Pinpoint the cell where the given text exists, returning its [X, Y] midpoint coordinate. 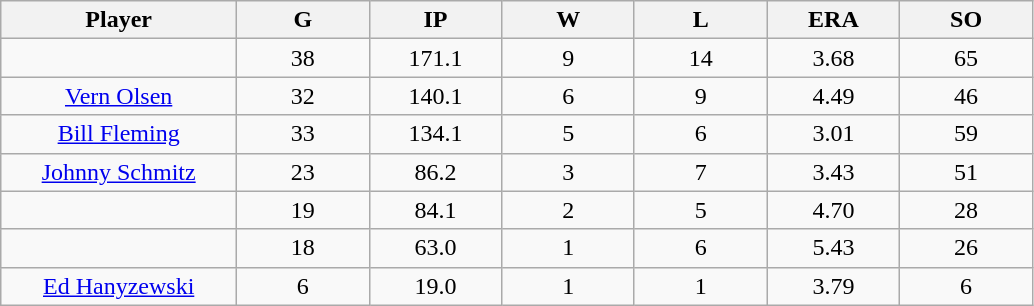
51 [966, 172]
Player [119, 20]
19 [304, 210]
18 [304, 248]
W [568, 20]
140.1 [436, 96]
Johnny Schmitz [119, 172]
134.1 [436, 134]
3.79 [834, 286]
32 [304, 96]
84.1 [436, 210]
IP [436, 20]
3.01 [834, 134]
19.0 [436, 286]
28 [966, 210]
171.1 [436, 58]
G [304, 20]
SO [966, 20]
3 [568, 172]
38 [304, 58]
14 [700, 58]
4.49 [834, 96]
65 [966, 58]
L [700, 20]
5.43 [834, 248]
23 [304, 172]
59 [966, 134]
2 [568, 210]
4.70 [834, 210]
Ed Hanyzewski [119, 286]
ERA [834, 20]
63.0 [436, 248]
Vern Olsen [119, 96]
3.68 [834, 58]
7 [700, 172]
Bill Fleming [119, 134]
86.2 [436, 172]
46 [966, 96]
3.43 [834, 172]
33 [304, 134]
26 [966, 248]
